Extract the [X, Y] coordinate from the center of the cell holding the provided text.  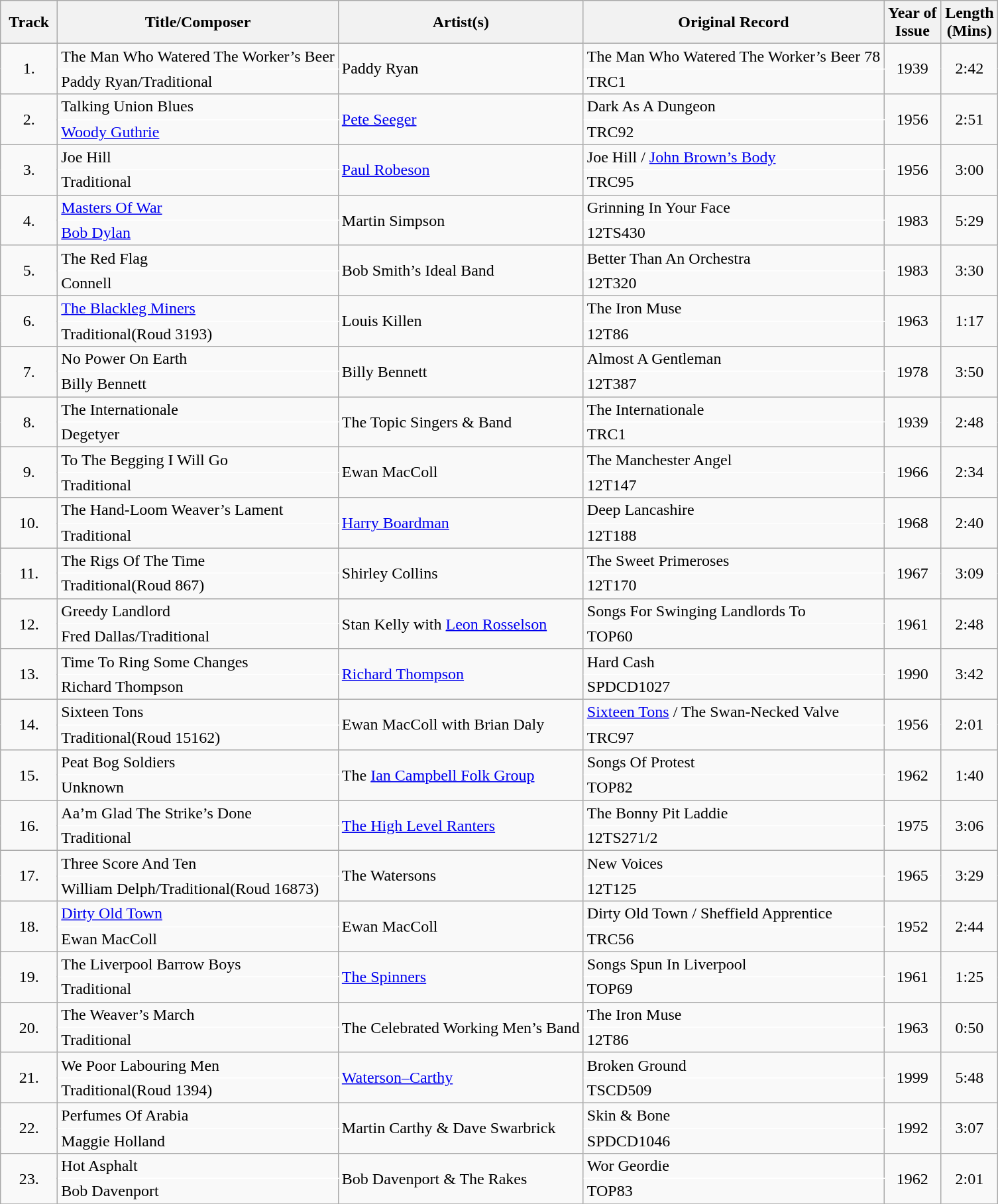
5:29 [970, 220]
18. [29, 926]
1966 [913, 472]
3:29 [970, 876]
The Weaver’s March [198, 1014]
Unknown [198, 788]
5. [29, 270]
TRC95 [734, 182]
7. [29, 372]
The Watersons [461, 876]
12T387 [734, 384]
12TS271/2 [734, 838]
The Liverpool Barrow Boys [198, 964]
Bob Smith’s Ideal Band [461, 270]
Paddy Ryan [461, 69]
We Poor Labouring Men [198, 1065]
Ewan MacColl with Brian Daly [461, 724]
5:48 [970, 1077]
The Hand-Loom Weaver’s Lament [198, 510]
4. [29, 220]
Year of Issue [913, 23]
Title/Composer [198, 23]
12T147 [734, 485]
12T320 [734, 283]
14. [29, 724]
Songs For Swinging Landlords To [734, 611]
Masters Of War [198, 207]
Aa’m Glad The Strike’s Done [198, 813]
Better Than An Orchestra [734, 258]
1:25 [970, 977]
Dirty Old Town [198, 914]
Traditional(Roud 867) [198, 586]
20. [29, 1027]
Maggie Holland [198, 1140]
The Manchester Angel [734, 460]
Artist(s) [461, 23]
3:09 [970, 573]
SPDCD1027 [734, 686]
1967 [913, 573]
3:07 [970, 1128]
1999 [913, 1077]
Talking Union Blues [198, 107]
8. [29, 422]
1975 [913, 826]
Joe Hill [198, 157]
Peat Bog Soldiers [198, 763]
Woody Guthrie [198, 132]
10. [29, 523]
Hot Asphalt [198, 1166]
Shirley Collins [461, 573]
TRC56 [734, 939]
Dark As A Dungeon [734, 107]
Hard Cash [734, 661]
3:06 [970, 826]
Sixteen Tons [198, 712]
6. [29, 321]
Degetyer [198, 435]
0:50 [970, 1027]
13. [29, 674]
TRC92 [734, 132]
11. [29, 573]
21. [29, 1077]
Martin Simpson [461, 220]
16. [29, 826]
Pete Seeger [461, 119]
12. [29, 624]
William Delph/Traditional(Roud 16873) [198, 889]
Bob Davenport [198, 1191]
Stan Kelly with Leon Rosselson [461, 624]
The Topic Singers & Band [461, 422]
Traditional(Roud 15162) [198, 738]
TOP83 [734, 1191]
Skin & Bone [734, 1115]
Original Record [734, 23]
The Ian Campbell Folk Group [461, 775]
Joe Hill / John Brown’s Body [734, 157]
23. [29, 1179]
1990 [913, 674]
3:42 [970, 674]
2. [29, 119]
Paddy Ryan/Traditional [198, 82]
3:50 [970, 372]
The High Level Ranters [461, 826]
22. [29, 1128]
TOP69 [734, 989]
Sixteen Tons / The Swan-Necked Valve [734, 712]
12T188 [734, 535]
Length (Mins) [970, 23]
Perfumes Of Arabia [198, 1115]
9. [29, 472]
The Man Who Watered The Worker’s Beer 78 [734, 56]
Traditional(Roud 3193) [198, 333]
Bob Davenport & The Rakes [461, 1179]
Harry Boardman [461, 523]
Traditional(Roud 1394) [198, 1090]
Songs Of Protest [734, 763]
15. [29, 775]
Songs Spun In Liverpool [734, 964]
The Celebrated Working Men’s Band [461, 1027]
Time To Ring Some Changes [198, 661]
Track [29, 23]
17. [29, 876]
2:44 [970, 926]
1:17 [970, 321]
1978 [913, 372]
TOP60 [734, 636]
Broken Ground [734, 1065]
Fred Dallas/Traditional [198, 636]
Almost A Gentleman [734, 359]
2:34 [970, 472]
The Rigs Of The Time [198, 561]
1. [29, 69]
TSCD509 [734, 1090]
12T170 [734, 586]
Bob Dylan [198, 233]
2:40 [970, 523]
Wor Geordie [734, 1166]
The Man Who Watered The Worker’s Beer [198, 56]
Paul Robeson [461, 170]
The Spinners [461, 977]
3:00 [970, 170]
19. [29, 977]
The Bonny Pit Laddie [734, 813]
The Sweet Primeroses [734, 561]
No Power On Earth [198, 359]
Louis Killen [461, 321]
1952 [913, 926]
1:40 [970, 775]
1968 [913, 523]
Grinning In Your Face [734, 207]
2:51 [970, 119]
The Blackleg Miners [198, 308]
SPDCD1046 [734, 1140]
The Red Flag [198, 258]
Greedy Landlord [198, 611]
Dirty Old Town / Sheffield Apprentice [734, 914]
TOP82 [734, 788]
1992 [913, 1128]
12TS430 [734, 233]
TRC97 [734, 738]
Three Score And Ten [198, 863]
3:30 [970, 270]
New Voices [734, 863]
Waterson–Carthy [461, 1077]
3. [29, 170]
12T125 [734, 889]
Connell [198, 283]
1965 [913, 876]
To The Begging I Will Go [198, 460]
Martin Carthy & Dave Swarbrick [461, 1128]
2:42 [970, 69]
Deep Lancashire [734, 510]
